Determine the [X, Y] coordinate at the center of the cell enclosing the given text.  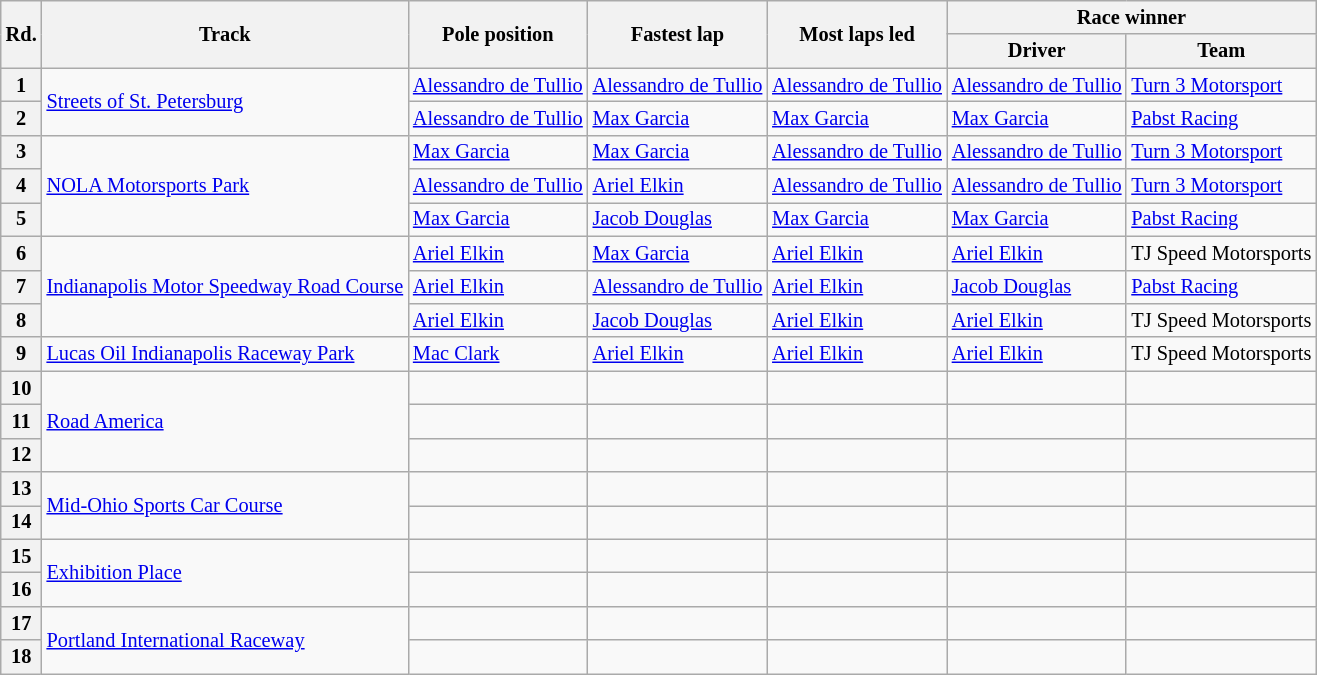
6 [22, 253]
Exhibition Place [225, 572]
16 [22, 589]
Lucas Oil Indianapolis Raceway Park [225, 354]
2 [22, 118]
1 [22, 85]
11 [22, 421]
Team [1221, 51]
15 [22, 556]
Track [225, 34]
13 [22, 489]
17 [22, 623]
Portland International Raceway [225, 640]
Streets of St. Petersburg [225, 102]
14 [22, 522]
Indianapolis Motor Speedway Road Course [225, 286]
Race winner [1132, 17]
12 [22, 455]
10 [22, 388]
9 [22, 354]
3 [22, 152]
8 [22, 320]
Mac Clark [498, 354]
5 [22, 219]
7 [22, 287]
Most laps led [857, 34]
Road America [225, 422]
NOLA Motorsports Park [225, 186]
4 [22, 186]
18 [22, 657]
Rd. [22, 34]
Pole position [498, 34]
Mid-Ohio Sports Car Course [225, 506]
Fastest lap [678, 34]
Driver [1037, 51]
